Provide the [X, Y] coordinate of the cell's center where the given text is located.  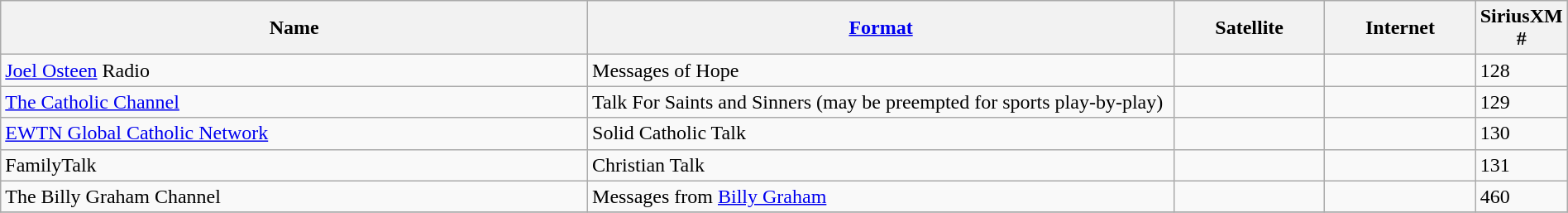
130 [1522, 133]
EWTN Global Catholic Network [294, 133]
SiriusXM # [1522, 28]
131 [1522, 165]
460 [1522, 196]
Christian Talk [882, 165]
Joel Osteen Radio [294, 70]
Solid Catholic Talk [882, 133]
FamilyTalk [294, 165]
Messages from Billy Graham [882, 196]
Internet [1400, 28]
Talk For Saints and Sinners (may be preempted for sports play-by-play) [882, 102]
Messages of Hope [882, 70]
Satellite [1250, 28]
129 [1522, 102]
Format [882, 28]
The Billy Graham Channel [294, 196]
128 [1522, 70]
Name [294, 28]
The Catholic Channel [294, 102]
